Identify which cell holds the provided text, then report its (X, Y) central coordinate. 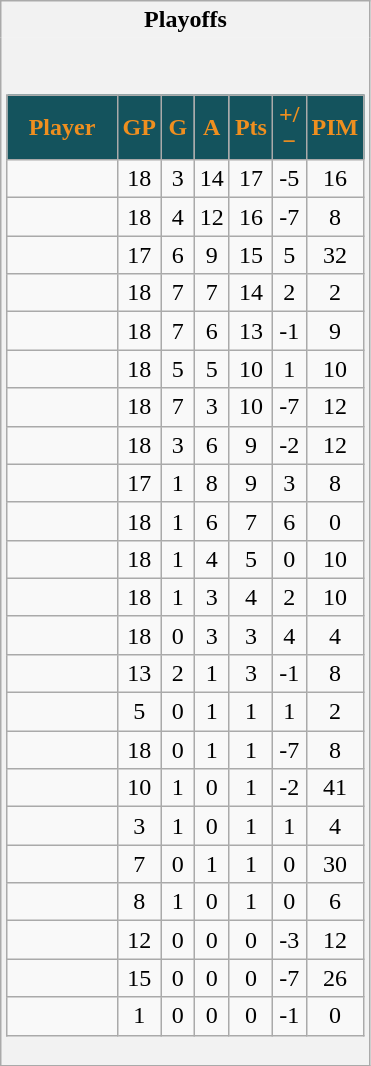
-5 (289, 179)
Playoffs (186, 20)
30 (335, 864)
+/− (289, 128)
A (212, 128)
PIM (335, 128)
Pts (250, 128)
-3 (289, 940)
G (178, 128)
41 (335, 788)
GP (139, 128)
Player (62, 128)
26 (335, 978)
32 (335, 255)
